Search for the cell housing the specified text and yield its [X, Y] center coordinate. 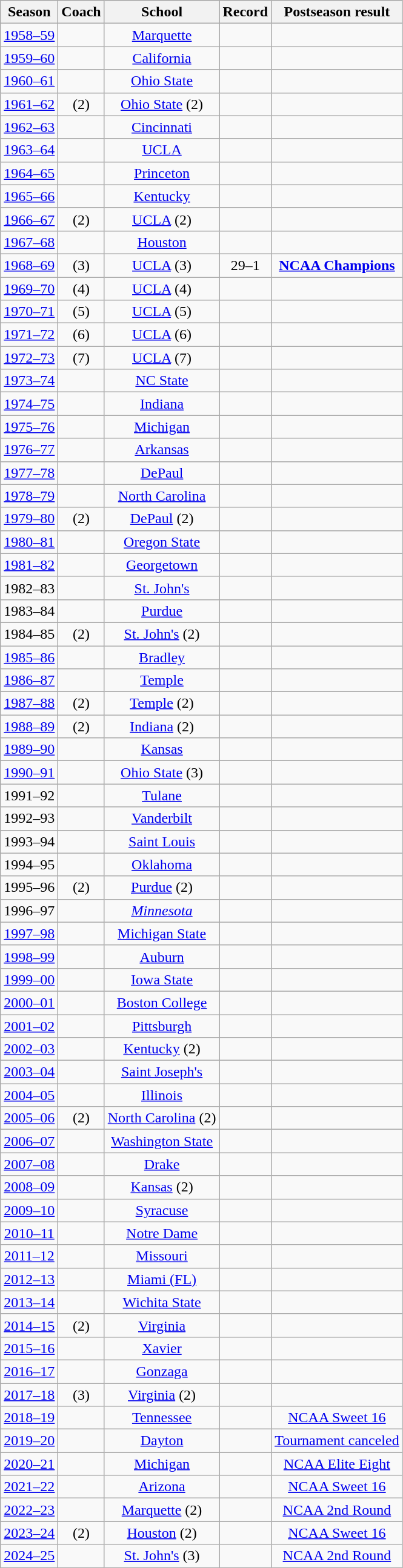
Tournament canceled [337, 1441]
2012–13 [29, 1279]
1988–89 [29, 726]
Marquette [162, 35]
Postseason result [337, 12]
1976–77 [29, 450]
1962–63 [29, 127]
DePaul (2) [162, 519]
29–1 [245, 265]
1970–71 [29, 312]
North Carolina (2) [162, 1118]
1975–76 [29, 427]
1993–94 [29, 842]
Record [245, 12]
1964–65 [29, 173]
Boston College [162, 1003]
Temple [162, 680]
2023–24 [29, 1533]
1966–67 [29, 219]
Ohio State [162, 81]
1997–98 [29, 934]
Arizona [162, 1487]
2016–17 [29, 1371]
1986–87 [29, 680]
1980–81 [29, 542]
Houston (2) [162, 1533]
(5) [81, 312]
2018–19 [29, 1418]
1999–00 [29, 980]
Minnesota [162, 911]
2002–03 [29, 1049]
Pittsburgh [162, 1026]
Houston [162, 242]
2013–14 [29, 1302]
2024–25 [29, 1556]
Virginia (2) [162, 1394]
1991–92 [29, 796]
Syracuse [162, 1210]
UCLA (7) [162, 358]
1996–97 [29, 911]
Arkansas [162, 450]
(6) [81, 335]
2022–23 [29, 1510]
1985–86 [29, 657]
1983–84 [29, 611]
Kentucky (2) [162, 1049]
Washington State [162, 1141]
Season [29, 12]
School [162, 12]
2015–16 [29, 1348]
1978–79 [29, 496]
St. John's (2) [162, 634]
Kansas (2) [162, 1187]
Auburn [162, 957]
1960–61 [29, 81]
2017–18 [29, 1394]
UCLA (3) [162, 265]
Tulane [162, 796]
Illinois [162, 1095]
1963–64 [29, 150]
California [162, 58]
Oklahoma [162, 865]
Coach [81, 12]
Purdue [162, 611]
2001–02 [29, 1026]
North Carolina [162, 496]
1961–62 [29, 104]
2004–05 [29, 1095]
UCLA (5) [162, 312]
1981–82 [29, 565]
UCLA [162, 150]
1989–90 [29, 749]
Marquette (2) [162, 1510]
1979–80 [29, 519]
1972–73 [29, 358]
Saint Louis [162, 842]
UCLA (6) [162, 335]
1977–78 [29, 473]
Dayton [162, 1441]
1987–88 [29, 703]
St. John's [162, 588]
1998–99 [29, 957]
Saint Joseph's [162, 1072]
2020–21 [29, 1464]
Cincinnati [162, 127]
Iowa State [162, 980]
(7) [81, 358]
(4) [81, 289]
Virginia [162, 1325]
2006–07 [29, 1141]
1967–68 [29, 242]
2019–20 [29, 1441]
Indiana [162, 404]
Ohio State (2) [162, 104]
NC State [162, 381]
Bradley [162, 657]
Xavier [162, 1348]
DePaul [162, 473]
Tennessee [162, 1418]
Kentucky [162, 196]
1995–96 [29, 888]
Purdue (2) [162, 888]
2011–12 [29, 1256]
1968–69 [29, 265]
Princeton [162, 173]
2009–10 [29, 1210]
Georgetown [162, 565]
UCLA (4) [162, 289]
1984–85 [29, 634]
Temple (2) [162, 703]
1992–93 [29, 819]
1958–59 [29, 35]
1974–75 [29, 404]
1965–66 [29, 196]
2007–08 [29, 1164]
Gonzaga [162, 1371]
2000–01 [29, 1003]
St. John's (3) [162, 1556]
2021–22 [29, 1487]
1969–70 [29, 289]
1971–72 [29, 335]
NCAA Champions [337, 265]
Vanderbilt [162, 819]
Ohio State (3) [162, 772]
2008–09 [29, 1187]
2003–04 [29, 1072]
1990–91 [29, 772]
Drake [162, 1164]
NCAA Elite Eight [337, 1464]
1982–83 [29, 588]
UCLA (2) [162, 219]
Wichita State [162, 1302]
Notre Dame [162, 1233]
1994–95 [29, 865]
1973–74 [29, 381]
Indiana (2) [162, 726]
1959–60 [29, 58]
Kansas [162, 749]
Michigan State [162, 934]
2005–06 [29, 1118]
Oregon State [162, 542]
2010–11 [29, 1233]
Miami (FL) [162, 1279]
2014–15 [29, 1325]
Missouri [162, 1256]
